Find where the given text appears and provide that cell's center as (X, Y) coordinate. 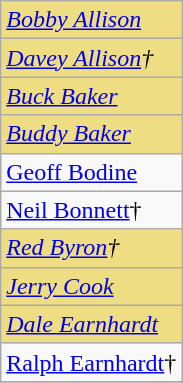
Red Byron† (92, 248)
Davey Allison† (92, 58)
Jerry Cook (92, 286)
Buddy Baker (92, 134)
Buck Baker (92, 96)
Neil Bonnett† (92, 210)
Geoff Bodine (92, 172)
Ralph Earnhardt† (92, 362)
Bobby Allison (92, 20)
Dale Earnhardt (92, 324)
